Return [X, Y] of the center of cell containing provided text 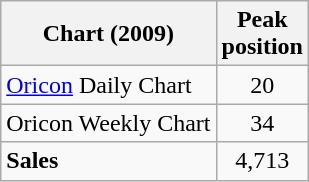
Oricon Daily Chart [108, 85]
34 [262, 123]
20 [262, 85]
Oricon Weekly Chart [108, 123]
Sales [108, 161]
Chart (2009) [108, 34]
4,713 [262, 161]
Peakposition [262, 34]
